Return (X, Y) of the center of cell containing provided text 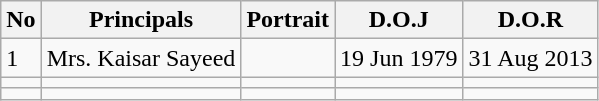
Principals (141, 20)
Portrait (288, 20)
1 (21, 58)
Mrs. Kaisar Sayeed (141, 58)
19 Jun 1979 (399, 58)
D.O.R (530, 20)
D.O.J (399, 20)
31 Aug 2013 (530, 58)
No (21, 20)
